Scan for the cell matching the given text and deliver its (X, Y) coordinate at center. 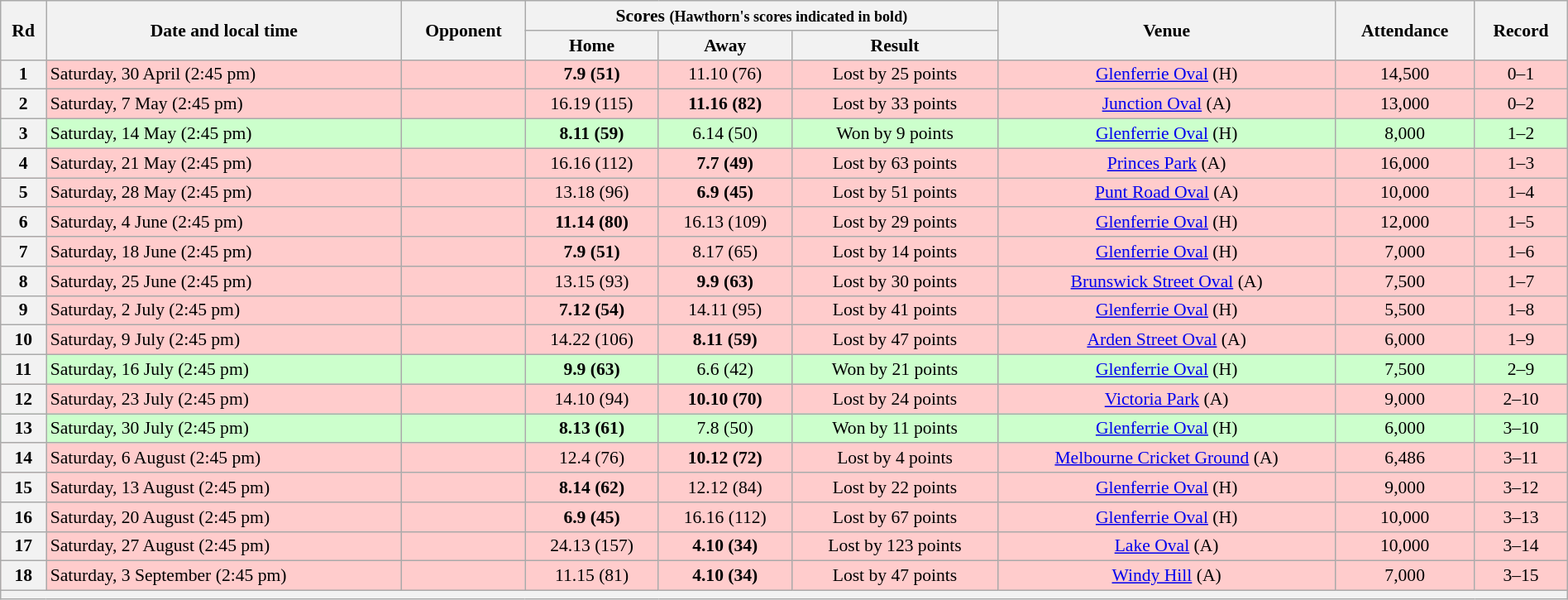
Saturday, 30 April (2:45 pm) (224, 74)
13,000 (1405, 104)
Saturday, 2 July (2:45 pm) (224, 310)
10 (23, 340)
4 (23, 163)
1–4 (1521, 193)
Victoria Park (A) (1167, 399)
1–6 (1521, 252)
3–14 (1521, 546)
10.10 (70) (724, 399)
Lost by 41 points (895, 310)
3–12 (1521, 487)
Lost by 29 points (895, 223)
11.15 (81) (592, 576)
3–15 (1521, 576)
Away (724, 46)
6 (23, 223)
3 (23, 134)
Brunswick Street Oval (A) (1167, 281)
12,000 (1405, 223)
14.11 (95) (724, 310)
17 (23, 546)
7 (23, 252)
8 (23, 281)
Punt Road Oval (A) (1167, 193)
14.10 (94) (592, 399)
Saturday, 3 September (2:45 pm) (224, 576)
Rd (23, 30)
Saturday, 6 August (2:45 pm) (224, 458)
2 (23, 104)
11.14 (80) (592, 223)
0–2 (1521, 104)
3–13 (1521, 517)
16.19 (115) (592, 104)
1–2 (1521, 134)
Lost by 4 points (895, 458)
9 (23, 310)
1–8 (1521, 310)
6,486 (1405, 458)
Lost by 30 points (895, 281)
7.12 (54) (592, 310)
13.18 (96) (592, 193)
11.16 (82) (724, 104)
Saturday, 30 July (2:45 pm) (224, 429)
0–1 (1521, 74)
5,500 (1405, 310)
Saturday, 14 May (2:45 pm) (224, 134)
1–5 (1521, 223)
Saturday, 9 July (2:45 pm) (224, 340)
Lake Oval (A) (1167, 546)
2–9 (1521, 370)
Saturday, 28 May (2:45 pm) (224, 193)
Saturday, 4 June (2:45 pm) (224, 223)
11 (23, 370)
Lost by 63 points (895, 163)
Junction Oval (A) (1167, 104)
Saturday, 25 June (2:45 pm) (224, 281)
Arden Street Oval (A) (1167, 340)
Date and local time (224, 30)
Lost by 14 points (895, 252)
Saturday, 20 August (2:45 pm) (224, 517)
24.13 (157) (592, 546)
Lost by 24 points (895, 399)
Opponent (463, 30)
7.8 (50) (724, 429)
Saturday, 23 July (2:45 pm) (224, 399)
Won by 9 points (895, 134)
16 (23, 517)
Saturday, 13 August (2:45 pm) (224, 487)
1 (23, 74)
Lost by 22 points (895, 487)
16,000 (1405, 163)
Saturday, 18 June (2:45 pm) (224, 252)
8,000 (1405, 134)
Melbourne Cricket Ground (A) (1167, 458)
Won by 21 points (895, 370)
12 (23, 399)
8.17 (65) (724, 252)
8.14 (62) (592, 487)
15 (23, 487)
Scores (Hawthorn's scores indicated in bold) (762, 16)
14,500 (1405, 74)
Saturday, 7 May (2:45 pm) (224, 104)
13 (23, 429)
Attendance (1405, 30)
1–9 (1521, 340)
Lost by 123 points (895, 546)
12.4 (76) (592, 458)
Saturday, 27 August (2:45 pm) (224, 546)
Result (895, 46)
3–10 (1521, 429)
12.12 (84) (724, 487)
Lost by 67 points (895, 517)
2–10 (1521, 399)
Record (1521, 30)
Home (592, 46)
Saturday, 21 May (2:45 pm) (224, 163)
16.13 (109) (724, 223)
Windy Hill (A) (1167, 576)
13.15 (93) (592, 281)
7.7 (49) (724, 163)
14.22 (106) (592, 340)
Won by 11 points (895, 429)
Lost by 51 points (895, 193)
6.14 (50) (724, 134)
11.10 (76) (724, 74)
10.12 (72) (724, 458)
18 (23, 576)
1–7 (1521, 281)
Venue (1167, 30)
8.13 (61) (592, 429)
Lost by 33 points (895, 104)
14 (23, 458)
Saturday, 16 July (2:45 pm) (224, 370)
5 (23, 193)
1–3 (1521, 163)
Princes Park (A) (1167, 163)
6.6 (42) (724, 370)
Lost by 25 points (895, 74)
3–11 (1521, 458)
